Capture the cell that displays the provided text and extract its (X, Y) central coordinate. 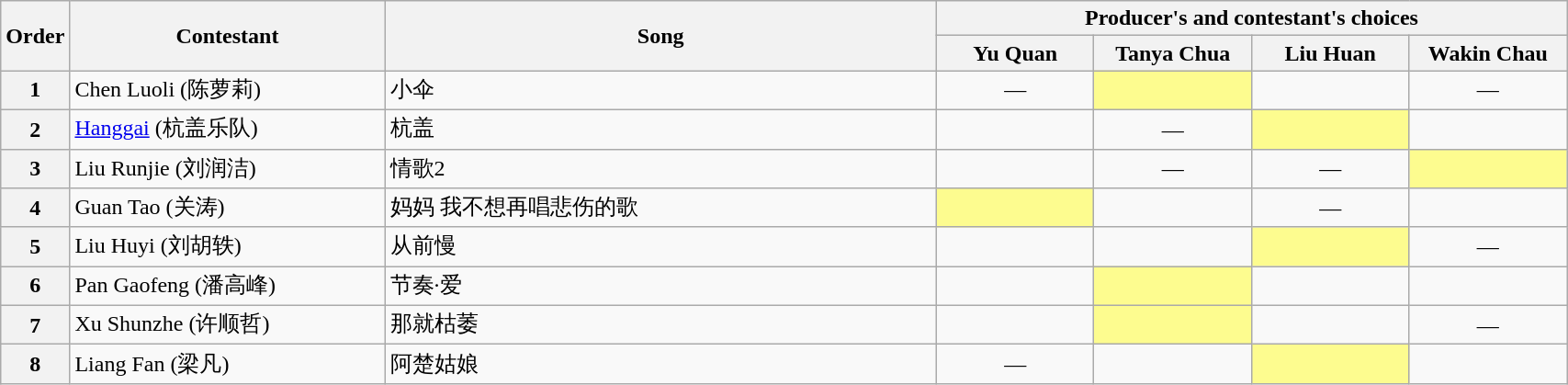
阿楚姑娘 (660, 364)
小伞 (660, 90)
Hanggai (杭盖乐队) (228, 129)
Song (660, 36)
4 (35, 208)
从前慢 (660, 246)
妈妈 我不想再唱悲伤的歌 (660, 208)
Liu Huyi (刘胡轶) (228, 246)
Xu Shunzhe (许顺哲) (228, 325)
节奏·爱 (660, 287)
那就枯萎 (660, 325)
7 (35, 325)
3 (35, 169)
6 (35, 287)
Wakin Chau (1488, 53)
Pan Gaofeng (潘高峰) (228, 287)
2 (35, 129)
Yu Quan (1015, 53)
Contestant (228, 36)
Liu Huan (1330, 53)
杭盖 (660, 129)
Producer's and contestant's choices (1251, 18)
Chen Luoli (陈萝莉) (228, 90)
Order (35, 36)
Guan Tao (关涛) (228, 208)
情歌2 (660, 169)
1 (35, 90)
Tanya Chua (1173, 53)
Liang Fan (梁凡) (228, 364)
8 (35, 364)
5 (35, 246)
Liu Runjie (刘润洁) (228, 169)
